Locate the cell with the specified text and output its (x, y) center coordinate. 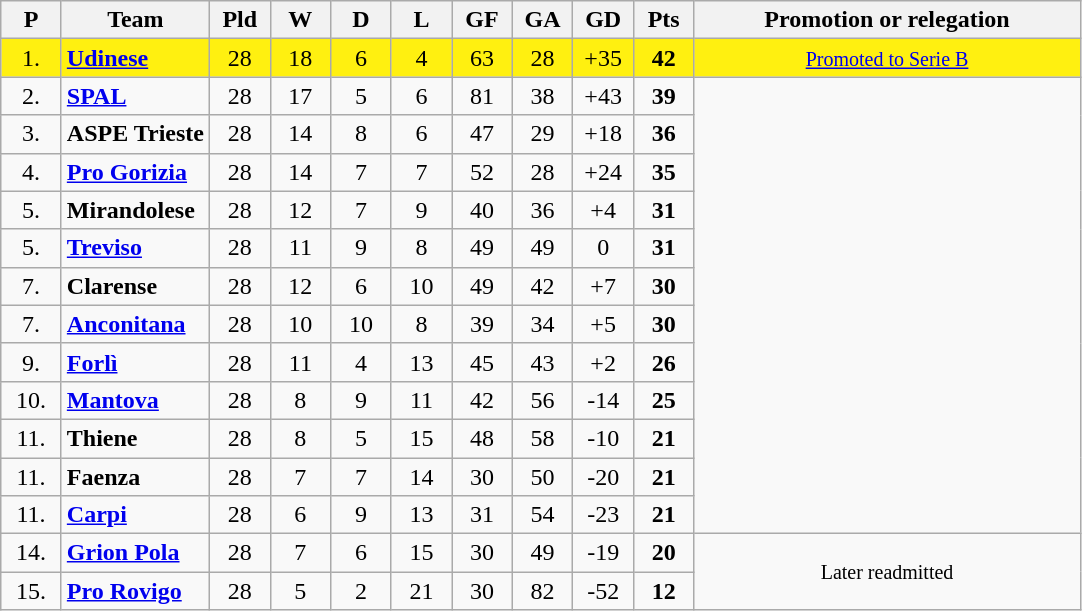
GF (482, 20)
Mirandolese (135, 210)
Promoted to Serie B (887, 58)
56 (542, 400)
Faenza (135, 477)
+43 (604, 96)
Pro Gorizia (135, 172)
40 (482, 210)
52 (482, 172)
GD (604, 20)
GA (542, 20)
-20 (604, 477)
Thiene (135, 438)
1. (32, 58)
Anconitana (135, 324)
ASPE Trieste (135, 134)
4. (32, 172)
D (362, 20)
25 (664, 400)
-52 (604, 591)
Grion Pola (135, 553)
0 (604, 248)
58 (542, 438)
82 (542, 591)
47 (482, 134)
34 (542, 324)
10. (32, 400)
15. (32, 591)
2. (32, 96)
W (300, 20)
-10 (604, 438)
20 (664, 553)
+2 (604, 362)
+7 (604, 286)
Forlì (135, 362)
Promotion or relegation (887, 20)
SPAL (135, 96)
Mantova (135, 400)
45 (482, 362)
+4 (604, 210)
29 (542, 134)
Later readmitted (887, 572)
18 (300, 58)
Pts (664, 20)
+24 (604, 172)
14. (32, 553)
26 (664, 362)
Team (135, 20)
-14 (604, 400)
50 (542, 477)
48 (482, 438)
+18 (604, 134)
3. (32, 134)
9. (32, 362)
Clarense (135, 286)
54 (542, 515)
Pro Rovigo (135, 591)
2 (362, 591)
L (422, 20)
35 (664, 172)
-23 (604, 515)
81 (482, 96)
P (32, 20)
+35 (604, 58)
38 (542, 96)
17 (300, 96)
Treviso (135, 248)
-19 (604, 553)
Udinese (135, 58)
63 (482, 58)
43 (542, 362)
Carpi (135, 515)
+5 (604, 324)
Pld (240, 20)
